Scan for the cell matching the given text and deliver its (X, Y) coordinate at center. 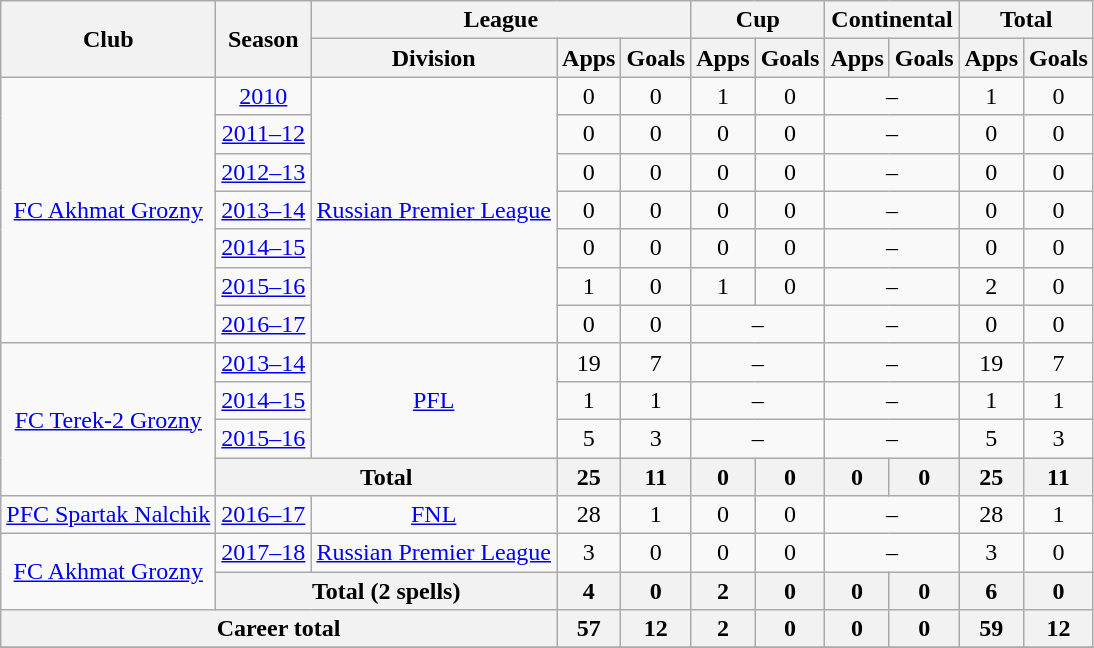
Continental (892, 20)
2012–13 (264, 172)
Total (2 spells) (386, 591)
59 (991, 629)
PFC Spartak Nalchik (108, 515)
6 (991, 591)
2017–18 (264, 553)
FC Terek-2 Grozny (108, 419)
2011–12 (264, 134)
Season (264, 39)
FNL (434, 515)
Cup (758, 20)
4 (589, 591)
PFL (434, 400)
57 (589, 629)
Career total (279, 629)
2010 (264, 96)
Division (434, 58)
Club (108, 39)
League (501, 20)
